From the cell containing the given text, extract its center point as (X, Y) coordinate. 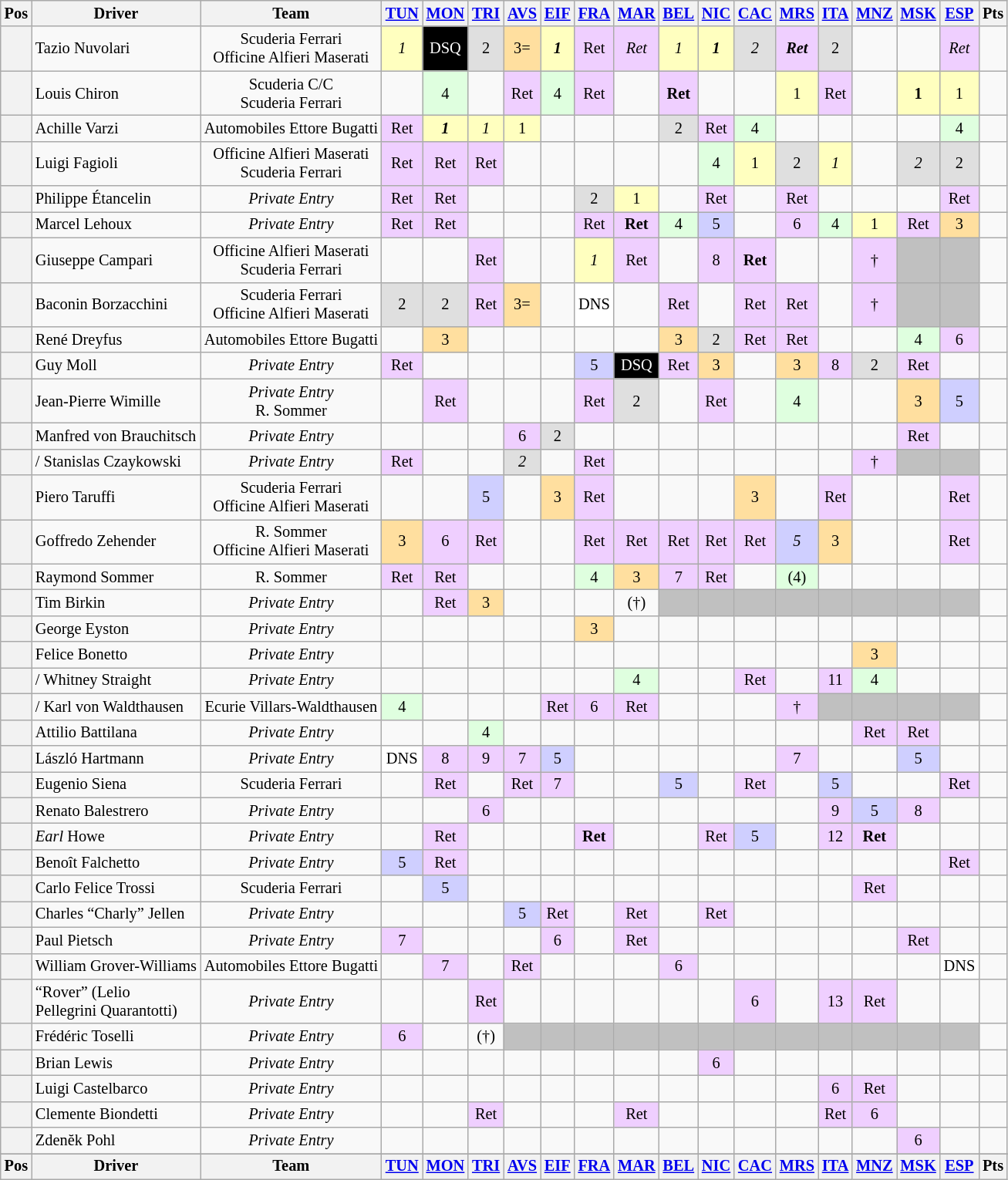
Charles “Charly” Jellen (116, 914)
Carlo Felice Trossi (116, 888)
12 (835, 836)
Piero Taruffi (116, 497)
Felice Bonetto (116, 655)
13 (835, 1001)
/ Stanislas Czaykowski (116, 462)
Achille Varzi (116, 128)
/ Karl von Waldthausen (116, 706)
Raymond Sommer (116, 577)
William Grover-Williams (116, 966)
Philippe Étancelin (116, 199)
George Eyston (116, 629)
Louis Chiron (116, 93)
Scuderia C/CScuderia Ferrari (292, 93)
Giuseppe Campari (116, 260)
Tazio Nuvolari (116, 49)
Frédéric Toselli (116, 1037)
Clemente Biondetti (116, 1114)
Renato Balestrero (116, 811)
(4) (797, 577)
“Rover” (LelioPellegrini Quarantotti) (116, 1001)
11 (835, 680)
Brian Lewis (116, 1063)
Manfred von Brauchitsch (116, 436)
/ Whitney Straight (116, 680)
Earl Howe (116, 836)
Benoît Falchetto (116, 862)
René Dreyfus (116, 339)
Marcel Lehoux (116, 224)
Goffredo Zehender (116, 541)
Luigi Fagioli (116, 164)
Private EntryR. Sommer (292, 401)
Guy Moll (116, 366)
R. Sommer (292, 577)
László Hartmann (116, 758)
Attilio Battilana (116, 733)
Tim Birkin (116, 602)
Ecurie Villars-Waldthausen (292, 706)
Baconin Borzacchini (116, 305)
Zdenĕk Pohl (116, 1141)
Paul Pietsch (116, 940)
R. Sommer Officine Alfieri Maserati (292, 541)
Jean-Pierre Wimille (116, 401)
Eugenio Siena (116, 784)
Luigi Castelbarco (116, 1088)
